Locate the cell with the specified text and output its [x, y] center coordinate. 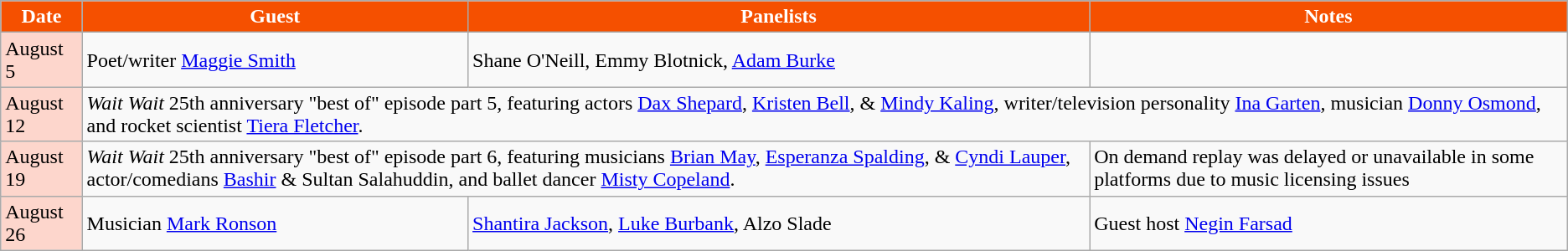
Guest [275, 17]
August 19 [42, 169]
August 12 [42, 114]
Guest host Negin Farsad [1328, 223]
August 26 [42, 223]
Poet/writer Maggie Smith [275, 60]
Musician Mark Ronson [275, 223]
On demand replay was delayed or unavailable in some platforms due to music licensing issues [1328, 169]
Panelists [779, 17]
Date [42, 17]
August 5 [42, 60]
Notes [1328, 17]
Shane O'Neill, Emmy Blotnick, Adam Burke [779, 60]
Shantira Jackson, Luke Burbank, Alzo Slade [779, 223]
